Determine the (X, Y) coordinate at the center of the cell enclosing the given text.  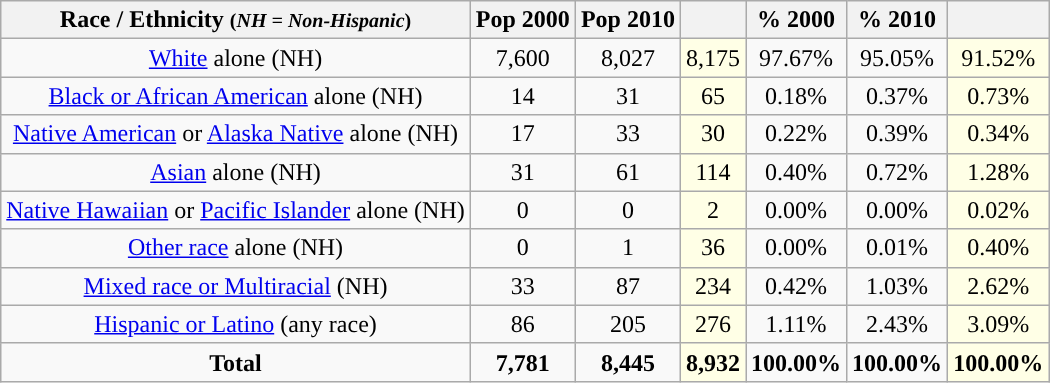
Native Hawaiian or Pacific Islander alone (NH) (236, 210)
36 (712, 248)
0.02% (998, 210)
30 (712, 134)
% 2010 (898, 20)
3.09% (998, 324)
276 (712, 324)
0.73% (998, 96)
Mixed race or Multiracial (NH) (236, 286)
65 (712, 96)
1 (628, 248)
Native American or Alaska Native alone (NH) (236, 134)
Race / Ethnicity (NH = Non-Hispanic) (236, 20)
White alone (NH) (236, 58)
2 (712, 210)
0.01% (898, 248)
0.39% (898, 134)
8,027 (628, 58)
8,932 (712, 362)
87 (628, 286)
Asian alone (NH) (236, 172)
114 (712, 172)
0.34% (998, 134)
7,781 (522, 362)
1.03% (898, 286)
1.28% (998, 172)
% 2000 (796, 20)
Total (236, 362)
17 (522, 134)
234 (712, 286)
95.05% (898, 58)
0.18% (796, 96)
0.22% (796, 134)
97.67% (796, 58)
Hispanic or Latino (any race) (236, 324)
2.62% (998, 286)
Black or African American alone (NH) (236, 96)
Other race alone (NH) (236, 248)
0.42% (796, 286)
8,175 (712, 58)
0.72% (898, 172)
Pop 2010 (628, 20)
1.11% (796, 324)
205 (628, 324)
14 (522, 96)
Pop 2000 (522, 20)
0.37% (898, 96)
8,445 (628, 362)
7,600 (522, 58)
61 (628, 172)
91.52% (998, 58)
2.43% (898, 324)
86 (522, 324)
